Locate the cell with the specified text and output its [X, Y] center coordinate. 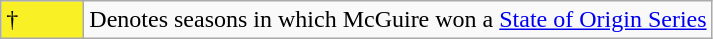
Denotes seasons in which McGuire won a State of Origin Series [398, 20]
† [42, 20]
